Output the (x, y) coordinate of the center of the cell containing the given text.  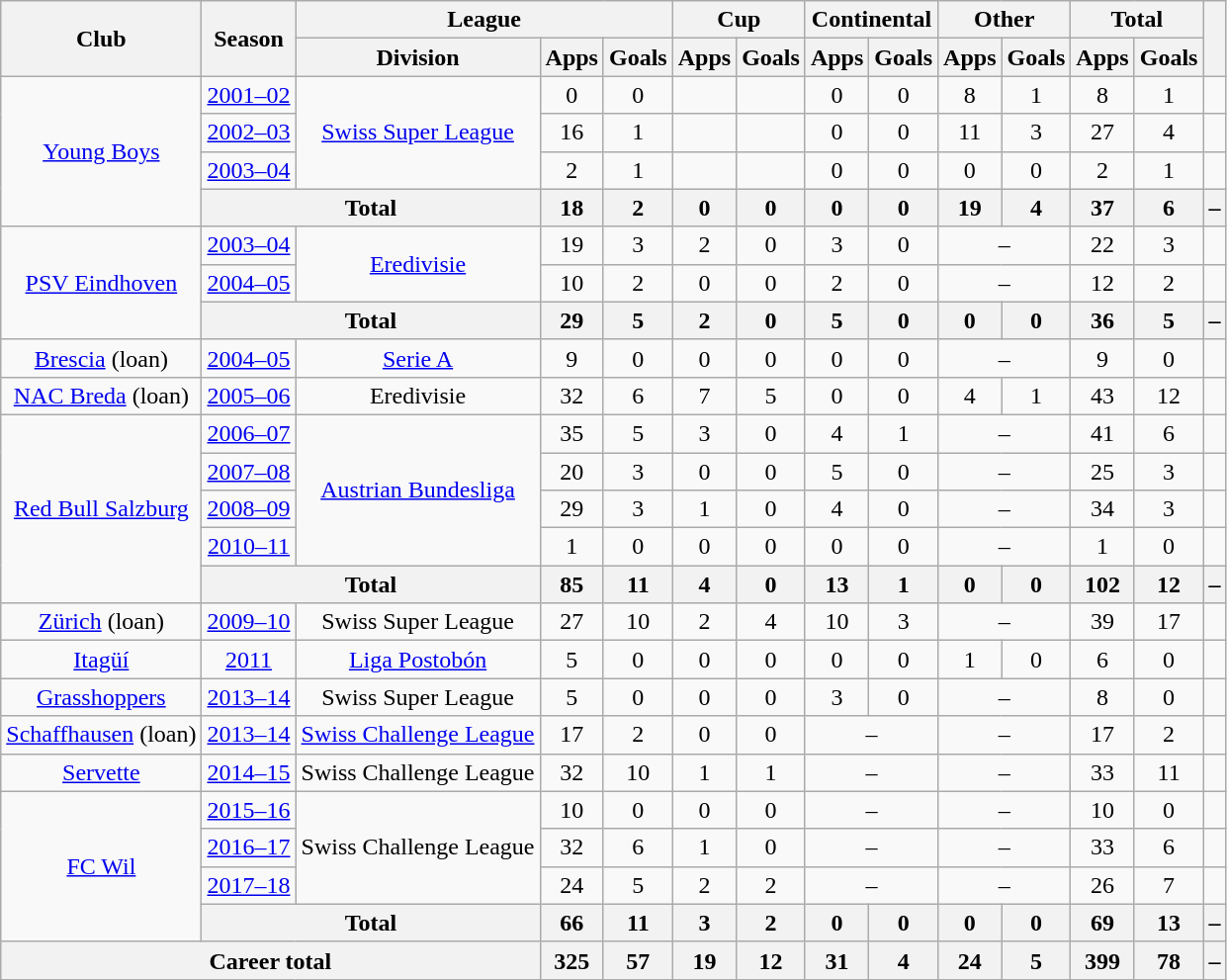
43 (1102, 396)
Servette (101, 772)
Career total (271, 960)
Continental (871, 20)
Cup (739, 20)
Brescia (loan) (101, 358)
League (484, 20)
NAC Breda (loan) (101, 396)
FC Wil (101, 866)
22 (1102, 245)
Serie A (417, 358)
31 (836, 960)
PSV Eindhoven (101, 283)
Season (249, 39)
2016–17 (249, 847)
57 (638, 960)
16 (571, 133)
39 (1102, 622)
2002–03 (249, 133)
Division (417, 57)
399 (1102, 960)
2007–08 (249, 472)
Schaffhausen (loan) (101, 735)
2009–10 (249, 622)
Liga Postobón (417, 660)
35 (571, 433)
69 (1102, 923)
2010–11 (249, 547)
2015–16 (249, 810)
2006–07 (249, 433)
37 (1102, 208)
20 (571, 472)
18 (571, 208)
25 (1102, 472)
Itagüí (101, 660)
2005–06 (249, 396)
2014–15 (249, 772)
Zürich (loan) (101, 622)
325 (571, 960)
2011 (249, 660)
78 (1169, 960)
Grasshoppers (101, 697)
2017–18 (249, 885)
85 (571, 584)
Club (101, 39)
36 (1102, 320)
Young Boys (101, 151)
66 (571, 923)
Other (1005, 20)
2001–02 (249, 95)
2008–09 (249, 509)
Red Bull Salzburg (101, 508)
41 (1102, 433)
26 (1102, 885)
34 (1102, 509)
Austrian Bundesliga (417, 490)
102 (1102, 584)
